Search for the cell housing the specified text and yield its [X, Y] center coordinate. 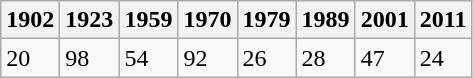
2001 [384, 20]
1959 [148, 20]
20 [30, 58]
98 [90, 58]
1989 [326, 20]
92 [208, 58]
1979 [266, 20]
54 [148, 58]
26 [266, 58]
2011 [443, 20]
47 [384, 58]
24 [443, 58]
28 [326, 58]
1970 [208, 20]
1902 [30, 20]
1923 [90, 20]
